Extract the (x, y) coordinate from the center of the cell holding the provided text.  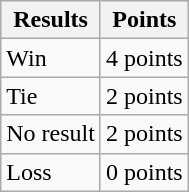
No result (51, 134)
Tie (51, 96)
Loss (51, 172)
Results (51, 20)
0 points (144, 172)
4 points (144, 58)
Points (144, 20)
Win (51, 58)
